For the text-containing cell, return its midpoint in (x, y) coordinate format. 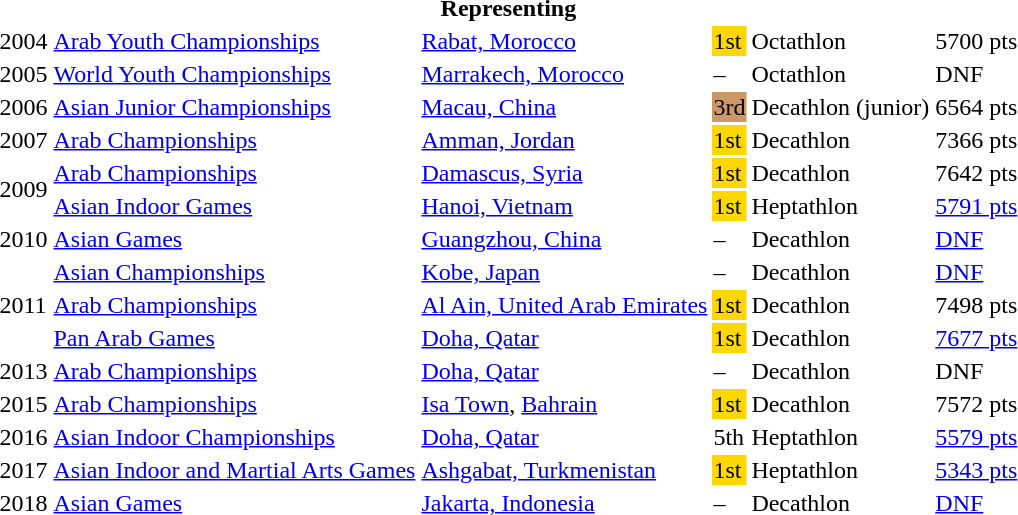
Amman, Jordan (564, 140)
World Youth Championships (234, 74)
Asian Junior Championships (234, 107)
Asian Indoor Games (234, 206)
Ashgabat, Turkmenistan (564, 470)
Hanoi, Vietnam (564, 206)
Kobe, Japan (564, 272)
Marrakech, Morocco (564, 74)
Isa Town, Bahrain (564, 404)
Guangzhou, China (564, 239)
Arab Youth Championships (234, 41)
Damascus, Syria (564, 173)
Asian Indoor Championships (234, 437)
Macau, China (564, 107)
Asian Indoor and Martial Arts Games (234, 470)
Asian Championships (234, 272)
3rd (730, 107)
Rabat, Morocco (564, 41)
Decathlon (junior) (840, 107)
Asian Games (234, 239)
Al Ain, United Arab Emirates (564, 305)
5th (730, 437)
Pan Arab Games (234, 338)
